Locate the cell with the specified text and output its [x, y] center coordinate. 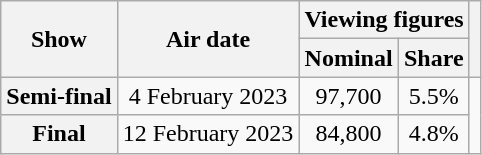
12 February 2023 [208, 134]
4.8% [434, 134]
97,700 [348, 96]
Nominal [348, 58]
Air date [208, 39]
4 February 2023 [208, 96]
Show [59, 39]
Share [434, 58]
Semi-final [59, 96]
5.5% [434, 96]
Final [59, 134]
84,800 [348, 134]
Viewing figures [384, 20]
